Scan for the cell matching the given text and deliver its [x, y] coordinate at center. 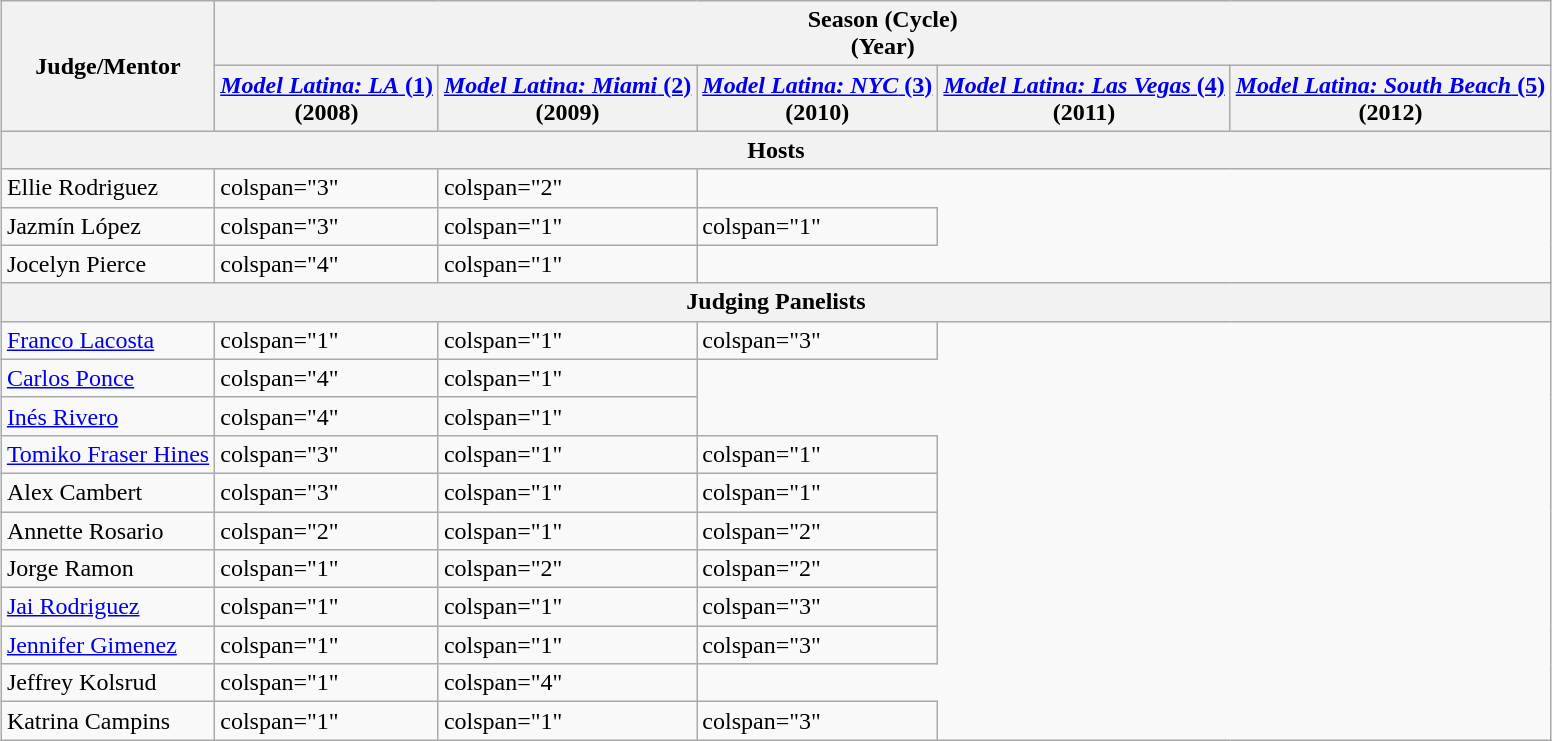
Model Latina: Las Vegas (4) (2011) [1084, 98]
Jazmín López [108, 226]
Jorge Ramon [108, 569]
Model Latina: South Beach (5) (2012) [1390, 98]
Franco Lacosta [108, 340]
Hosts [776, 150]
Tomiko Fraser Hines [108, 454]
Katrina Campins [108, 721]
Model Latina: Miami (2) (2009) [567, 98]
Ellie Rodriguez [108, 188]
Carlos Ponce [108, 378]
Jeffrey Kolsrud [108, 683]
Alex Cambert [108, 492]
Annette Rosario [108, 531]
Inés Rivero [108, 416]
Judge/Mentor [108, 66]
Model Latina: NYC (3) (2010) [818, 98]
Season (Cycle)(Year) [883, 34]
Jennifer Gimenez [108, 645]
Jocelyn Pierce [108, 264]
Judging Panelists [776, 302]
Jai Rodriguez [108, 607]
Model Latina: LA (1) (2008) [327, 98]
